Pinpoint the cell where the given text exists, returning its (X, Y) midpoint coordinate. 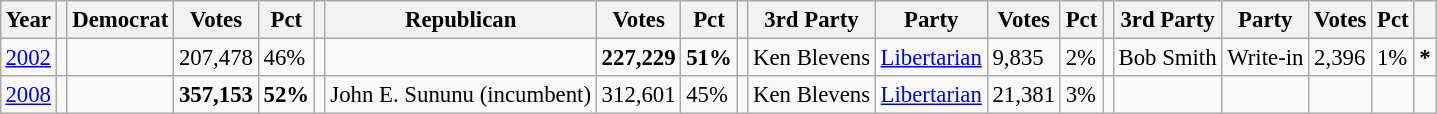
45% (709, 95)
2% (1081, 57)
1% (1393, 57)
2002 (28, 57)
Bob Smith (1168, 57)
John E. Sununu (incumbent) (460, 95)
Write-in (1266, 57)
2008 (28, 95)
9,835 (1024, 57)
Democrat (120, 20)
357,153 (216, 95)
227,229 (638, 57)
52% (286, 95)
3% (1081, 95)
Year (28, 20)
51% (709, 57)
207,478 (216, 57)
2,396 (1340, 57)
* (1425, 57)
46% (286, 57)
312,601 (638, 95)
21,381 (1024, 95)
Republican (460, 20)
